Locate the cell with the specified text and output its [x, y] center coordinate. 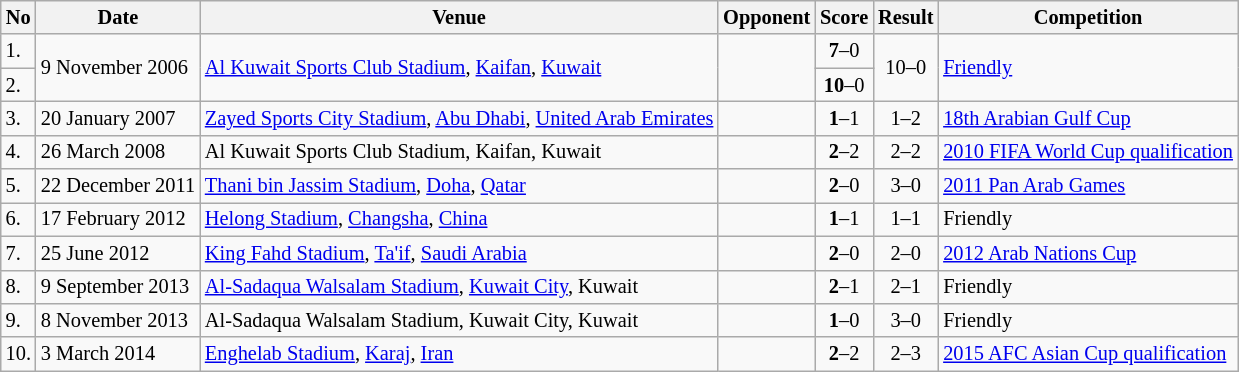
Zayed Sports City Stadium, Abu Dhabi, United Arab Emirates [459, 118]
25 June 2012 [118, 253]
6. [18, 219]
Helong Stadium, Changsha, China [459, 219]
Venue [459, 17]
Date [118, 17]
9. [18, 320]
8 November 2013 [118, 320]
Result [906, 17]
3 March 2014 [118, 354]
Score [844, 17]
7. [18, 253]
5. [18, 186]
2–3 [906, 354]
10. [18, 354]
Enghelab Stadium, Karaj, Iran [459, 354]
2015 AFC Asian Cup qualification [1088, 354]
No [18, 17]
4. [18, 152]
9 September 2013 [118, 287]
King Fahd Stadium, Ta'if, Saudi Arabia [459, 253]
2010 FIFA World Cup qualification [1088, 152]
2011 Pan Arab Games [1088, 186]
Thani bin Jassim Stadium, Doha, Qatar [459, 186]
7–0 [844, 51]
Opponent [766, 17]
2. [18, 85]
3. [18, 118]
1–0 [844, 320]
20 January 2007 [118, 118]
26 March 2008 [118, 152]
18th Arabian Gulf Cup [1088, 118]
1. [18, 51]
8. [18, 287]
17 February 2012 [118, 219]
2012 Arab Nations Cup [1088, 253]
9 November 2006 [118, 68]
1–2 [906, 118]
Competition [1088, 17]
22 December 2011 [118, 186]
